Provide the [X, Y] coordinate of the cell's center where the given text is located.  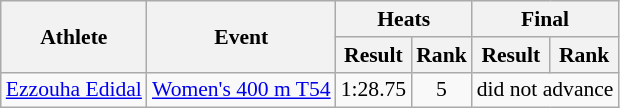
Women's 400 m T54 [242, 90]
Ezzouha Edidal [74, 90]
did not advance [546, 90]
Event [242, 36]
Athlete [74, 36]
5 [442, 90]
1:28.75 [374, 90]
Final [546, 19]
Heats [404, 19]
